Output the (X, Y) coordinate of the center of the cell containing the given text.  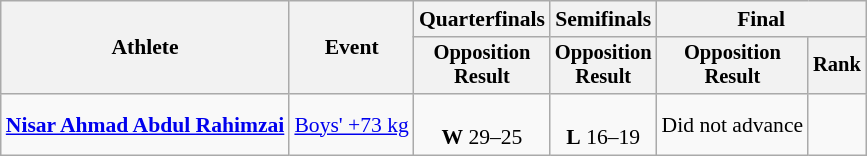
Rank (837, 66)
Event (352, 48)
L 16–19 (604, 124)
Final (762, 19)
Nisar Ahmad Abdul Rahimzai (146, 124)
Quarterfinals (482, 19)
Semifinals (604, 19)
Boys' +73 kg (352, 124)
W 29–25 (482, 124)
Athlete (146, 48)
Did not advance (733, 124)
